Find where the given text appears and provide that cell's center as (x, y) coordinate. 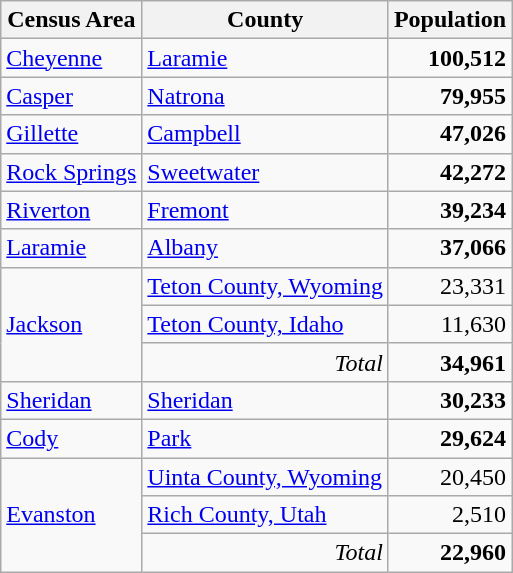
29,624 (450, 438)
County (266, 20)
34,961 (450, 362)
Teton County, Wyoming (266, 286)
Casper (72, 96)
37,066 (450, 248)
Riverton (72, 210)
100,512 (450, 58)
Rock Springs (72, 172)
2,510 (450, 515)
Campbell (266, 134)
47,026 (450, 134)
11,630 (450, 324)
Rich County, Utah (266, 515)
42,272 (450, 172)
Fremont (266, 210)
22,960 (450, 553)
Sweetwater (266, 172)
79,955 (450, 96)
Albany (266, 248)
Population (450, 20)
Cody (72, 438)
Teton County, Idaho (266, 324)
Uinta County, Wyoming (266, 477)
39,234 (450, 210)
Park (266, 438)
Cheyenne (72, 58)
20,450 (450, 477)
Jackson (72, 324)
30,233 (450, 400)
Gillette (72, 134)
23,331 (450, 286)
Evanston (72, 515)
Census Area (72, 20)
Natrona (266, 96)
